Search for the cell housing the specified text and yield its [x, y] center coordinate. 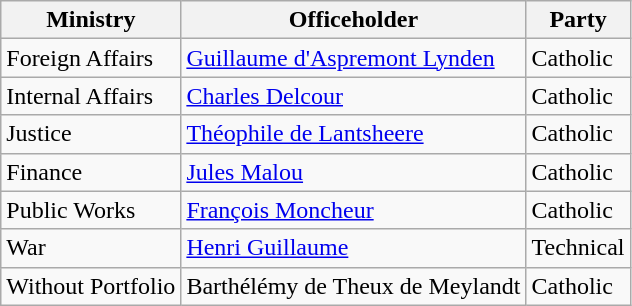
Technical [578, 248]
War [91, 248]
Jules Malou [354, 172]
Finance [91, 172]
Théophile de Lantsheere [354, 134]
Guillaume d'Aspremont Lynden [354, 58]
Party [578, 20]
Justice [91, 134]
Henri Guillaume [354, 248]
Without Portfolio [91, 286]
François Moncheur [354, 210]
Charles Delcour [354, 96]
Foreign Affairs [91, 58]
Officeholder [354, 20]
Ministry [91, 20]
Public Works [91, 210]
Internal Affairs [91, 96]
Barthélémy de Theux de Meylandt [354, 286]
